Determine the (x, y) coordinate at the center of the cell enclosing the given text.  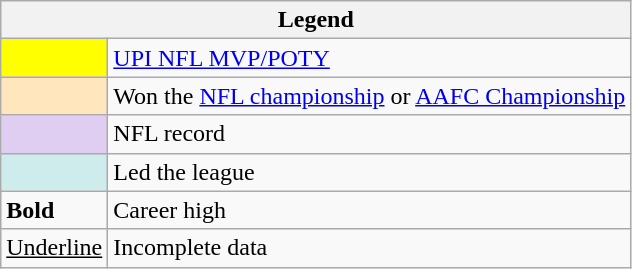
Legend (316, 20)
Won the NFL championship or AAFC Championship (370, 96)
Incomplete data (370, 248)
UPI NFL MVP/POTY (370, 58)
Underline (54, 248)
NFL record (370, 134)
Led the league (370, 172)
Career high (370, 210)
Bold (54, 210)
